From the cell containing the given text, extract its center point as [x, y] coordinate. 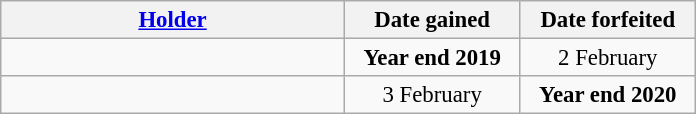
Holder [173, 20]
Date gained [432, 20]
3 February [432, 95]
Year end 2020 [608, 95]
Year end 2019 [432, 58]
Date forfeited [608, 20]
2 February [608, 58]
